Determine the [x, y] coordinate at the center of the cell enclosing the given text.  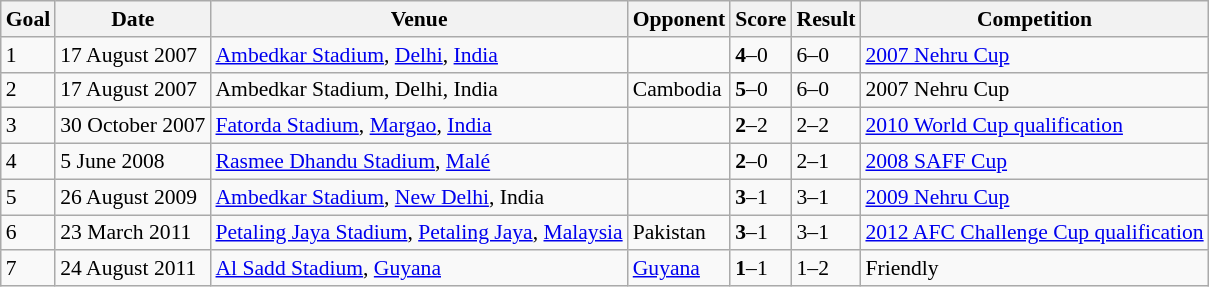
1–1 [760, 269]
2 [28, 90]
2–0 [760, 162]
Venue [418, 19]
2012 AFC Challenge Cup qualification [1034, 233]
2008 SAFF Cup [1034, 162]
5 [28, 197]
Score [760, 19]
2009 Nehru Cup [1034, 197]
Date [132, 19]
7 [28, 269]
Fatorda Stadium, Margao, India [418, 126]
Ambedkar Stadium, New Delhi, India [418, 197]
4 [28, 162]
23 March 2011 [132, 233]
1–2 [826, 269]
Pakistan [680, 233]
26 August 2009 [132, 197]
2–1 [826, 162]
Competition [1034, 19]
6 [28, 233]
4–0 [760, 55]
Al Sadd Stadium, Guyana [418, 269]
30 October 2007 [132, 126]
5–0 [760, 90]
2010 World Cup qualification [1034, 126]
Result [826, 19]
3 [28, 126]
Petaling Jaya Stadium, Petaling Jaya, Malaysia [418, 233]
Goal [28, 19]
Opponent [680, 19]
Guyana [680, 269]
Rasmee Dhandu Stadium, Malé [418, 162]
24 August 2011 [132, 269]
Cambodia [680, 90]
1 [28, 55]
5 June 2008 [132, 162]
Friendly [1034, 269]
